Detect which cell encompasses the target text, then output its (X, Y) center coordinate. 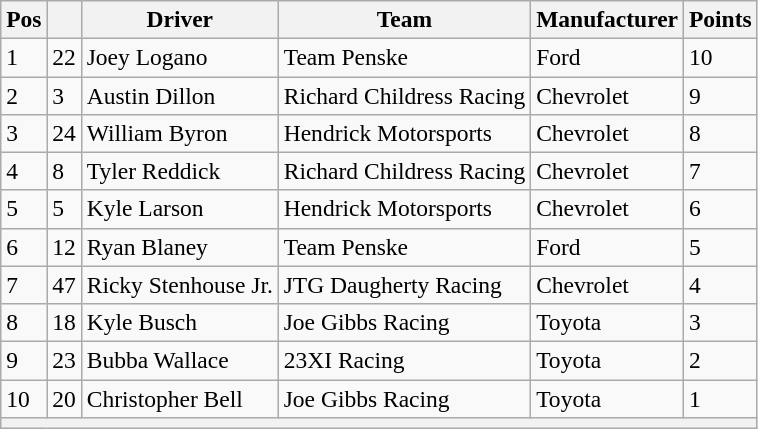
22 (64, 57)
Points (720, 19)
Team (404, 19)
JTG Daugherty Racing (404, 285)
Pos (24, 19)
Christopher Bell (180, 398)
Austin Dillon (180, 95)
18 (64, 322)
23 (64, 360)
Kyle Busch (180, 322)
William Byron (180, 133)
Driver (180, 19)
Joey Logano (180, 57)
Ricky Stenhouse Jr. (180, 285)
47 (64, 285)
Ryan Blaney (180, 247)
24 (64, 133)
23XI Racing (404, 360)
Tyler Reddick (180, 171)
Manufacturer (608, 19)
20 (64, 398)
12 (64, 247)
Bubba Wallace (180, 360)
Kyle Larson (180, 209)
